Output the (X, Y) coordinate of the center of the cell containing the given text.  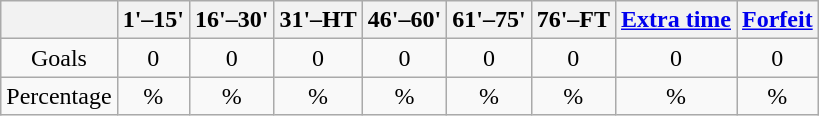
16'–30' (231, 20)
1'–15' (153, 20)
Forfeit (778, 20)
Goals (59, 58)
46'–60' (404, 20)
Percentage (59, 96)
76'–FT (573, 20)
31'–HT (318, 20)
61'–75' (489, 20)
Extra time (676, 20)
